From the cell containing the given text, extract its center point as [x, y] coordinate. 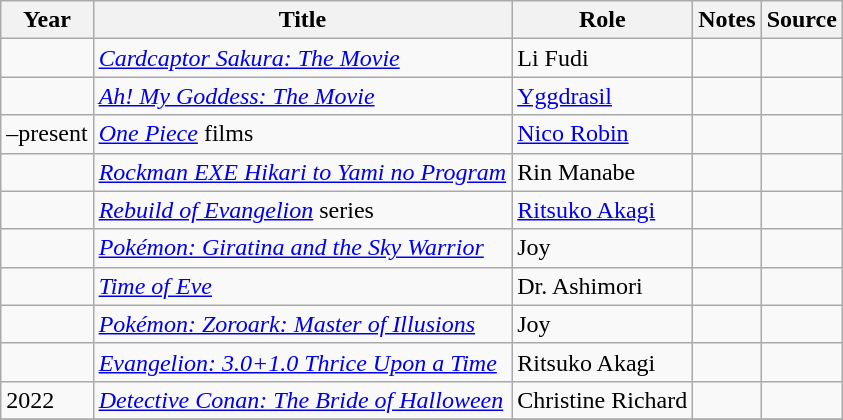
Rockman EXE Hikari to Yami no Program [302, 172]
Source [802, 20]
Dr. Ashimori [602, 286]
One Piece films [302, 134]
Rebuild of Evangelion series [302, 210]
Role [602, 20]
Title [302, 20]
Evangelion: 3.0+1.0 Thrice Upon a Time [302, 362]
Li Fudi [602, 58]
Pokémon: Giratina and the Sky Warrior [302, 248]
Rin Manabe [602, 172]
Notes [727, 20]
Cardcaptor Sakura: The Movie [302, 58]
Year [47, 20]
Christine Richard [602, 400]
2022 [47, 400]
Time of Eve [302, 286]
Pokémon: Zoroark: Master of Illusions [302, 324]
Ah! My Goddess: The Movie [302, 96]
Yggdrasil [602, 96]
Nico Robin [602, 134]
Detective Conan: The Bride of Halloween [302, 400]
–present [47, 134]
